Return (X, Y) of the center of cell containing provided text 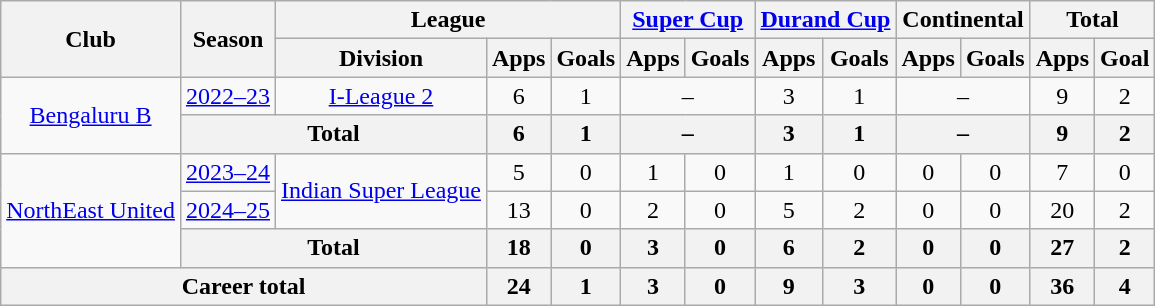
Bengaluru B (91, 115)
Career total (244, 286)
Goal (1125, 58)
Division (382, 58)
27 (1062, 248)
18 (518, 248)
20 (1062, 210)
2023–24 (228, 172)
13 (518, 210)
Club (91, 39)
2024–25 (228, 210)
NorthEast United (91, 210)
League (448, 20)
4 (1125, 286)
I-League 2 (382, 96)
24 (518, 286)
36 (1062, 286)
7 (1062, 172)
Super Cup (688, 20)
Durand Cup (826, 20)
2022–23 (228, 96)
Season (228, 39)
Continental (963, 20)
Indian Super League (382, 191)
